Provide the [X, Y] coordinate of the cell's center where the given text is located.  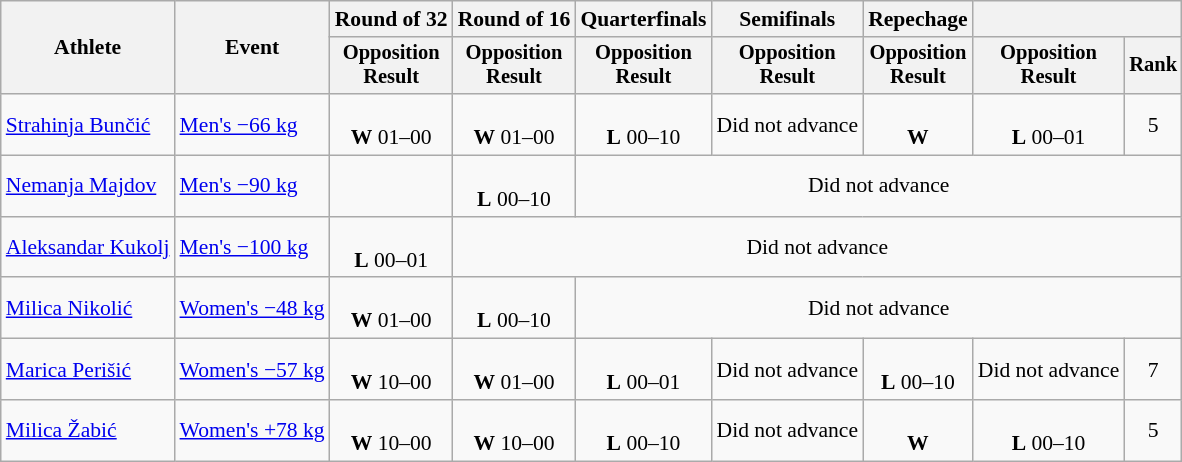
Men's −90 kg [252, 186]
Men's −100 kg [252, 248]
Men's −66 kg [252, 124]
Event [252, 48]
Quarterfinals [643, 19]
Strahinja Bunčić [88, 124]
Milica Nikolić [88, 308]
Women's −48 kg [252, 308]
Rank [1153, 66]
Repechage [918, 19]
Women's +78 kg [252, 430]
Nemanja Majdov [88, 186]
Round of 16 [514, 19]
Round of 32 [392, 19]
Athlete [88, 48]
Marica Perišić [88, 370]
Aleksandar Kukolj [88, 248]
7 [1153, 370]
Women's −57 kg [252, 370]
Semifinals [787, 19]
Milica Žabić [88, 430]
